For the text-containing cell, return its midpoint in [X, Y] coordinate format. 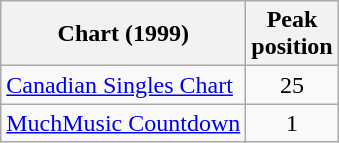
Chart (1999) [124, 34]
MuchMusic Countdown [124, 123]
Canadian Singles Chart [124, 85]
25 [292, 85]
1 [292, 123]
Peakposition [292, 34]
